From the cell containing the given text, extract its center point as (X, Y) coordinate. 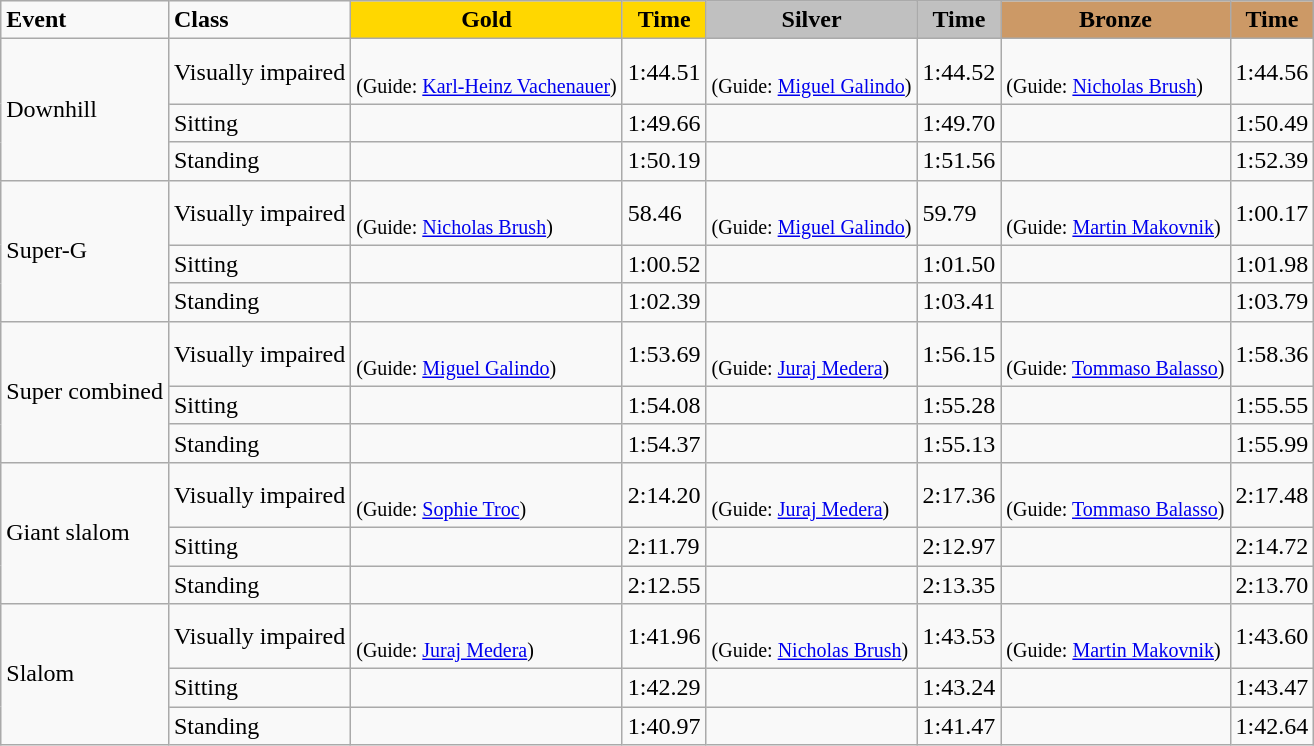
2:11.79 (664, 546)
58.46 (664, 212)
1:55.99 (1272, 443)
1:49.70 (959, 123)
1:42.29 (664, 688)
2:14.20 (664, 494)
Class (259, 20)
1:43.53 (959, 636)
1:54.08 (664, 405)
Super-G (85, 250)
1:00.52 (664, 264)
1:42.64 (1272, 726)
1:50.49 (1272, 123)
1:55.55 (1272, 405)
1:02.39 (664, 302)
1:41.96 (664, 636)
Event (85, 20)
1:41.47 (959, 726)
Super combined (85, 392)
1:03.79 (1272, 302)
Bronze (1116, 20)
1:56.15 (959, 354)
Downhill (85, 110)
1:40.97 (664, 726)
Giant slalom (85, 532)
1:00.17 (1272, 212)
2:17.48 (1272, 494)
1:54.37 (664, 443)
Silver (812, 20)
1:44.56 (1272, 72)
1:49.66 (664, 123)
1:52.39 (1272, 161)
2:13.70 (1272, 585)
2:12.55 (664, 585)
2:13.35 (959, 585)
1:55.13 (959, 443)
2:12.97 (959, 546)
1:44.52 (959, 72)
1:01.50 (959, 264)
1:58.36 (1272, 354)
59.79 (959, 212)
1:51.56 (959, 161)
(Guide: Sophie Troc) (487, 494)
Slalom (85, 674)
2:14.72 (1272, 546)
1:53.69 (664, 354)
1:01.98 (1272, 264)
1:43.60 (1272, 636)
1:43.47 (1272, 688)
1:55.28 (959, 405)
1:03.41 (959, 302)
Gold (487, 20)
1:43.24 (959, 688)
(Guide: Karl-Heinz Vachenauer) (487, 72)
1:44.51 (664, 72)
1:50.19 (664, 161)
2:17.36 (959, 494)
